Scan for the cell matching the given text and deliver its (x, y) coordinate at center. 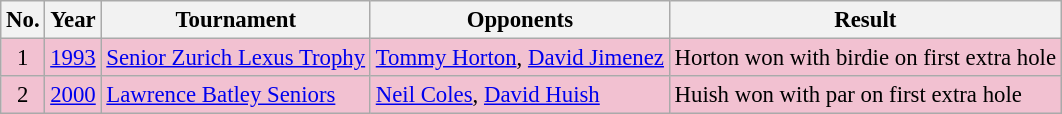
Result (865, 20)
Tommy Horton, David Jimenez (520, 58)
Tournament (236, 20)
2 (23, 95)
No. (23, 20)
1993 (73, 58)
Year (73, 20)
Opponents (520, 20)
1 (23, 58)
Huish won with par on first extra hole (865, 95)
Horton won with birdie on first extra hole (865, 58)
Neil Coles, David Huish (520, 95)
Senior Zurich Lexus Trophy (236, 58)
2000 (73, 95)
Lawrence Batley Seniors (236, 95)
